Find where the given text appears and provide that cell's center as (x, y) coordinate. 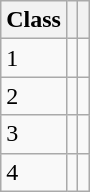
4 (34, 172)
1 (34, 58)
Class (34, 20)
2 (34, 96)
3 (34, 134)
